Capture the cell that displays the provided text and extract its (x, y) central coordinate. 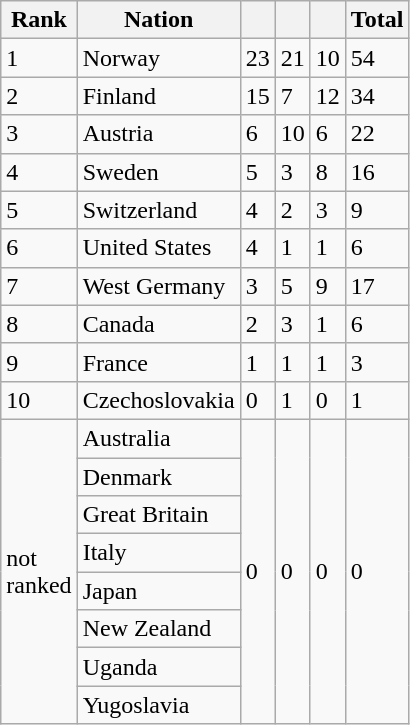
Denmark (158, 477)
Great Britain (158, 515)
Italy (158, 553)
34 (377, 96)
16 (377, 172)
Finland (158, 96)
notranked (39, 571)
12 (328, 96)
Sweden (158, 172)
Yugoslavia (158, 705)
Japan (158, 591)
Czechoslovakia (158, 400)
21 (292, 58)
United States (158, 248)
Australia (158, 438)
New Zealand (158, 629)
Austria (158, 134)
West Germany (158, 286)
15 (258, 96)
Switzerland (158, 210)
17 (377, 286)
France (158, 362)
Total (377, 20)
Uganda (158, 667)
Canada (158, 324)
Norway (158, 58)
Rank (39, 20)
23 (258, 58)
54 (377, 58)
22 (377, 134)
Nation (158, 20)
